Output the (x, y) coordinate of the center of the cell containing the given text.  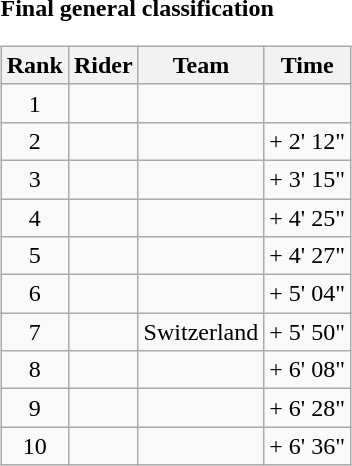
Switzerland (201, 332)
+ 3' 15" (308, 179)
+ 6' 08" (308, 370)
Rank (34, 65)
8 (34, 370)
+ 4' 25" (308, 217)
Time (308, 65)
Rider (103, 65)
+ 4' 27" (308, 256)
5 (34, 256)
+ 6' 28" (308, 408)
4 (34, 217)
7 (34, 332)
+ 6' 36" (308, 446)
10 (34, 446)
1 (34, 103)
Team (201, 65)
3 (34, 179)
6 (34, 294)
+ 2' 12" (308, 141)
+ 5' 04" (308, 294)
9 (34, 408)
+ 5' 50" (308, 332)
2 (34, 141)
